Identify which cell holds the provided text, then report its [x, y] central coordinate. 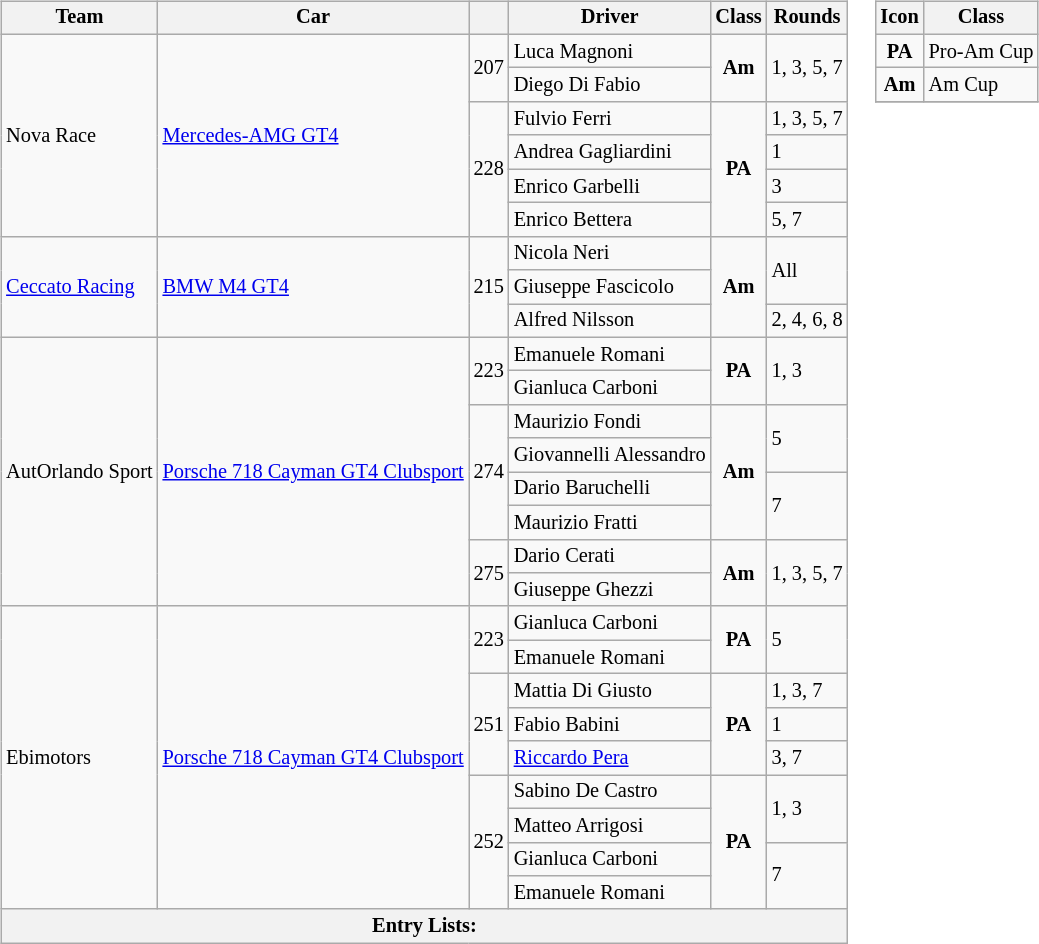
Nova Race [79, 135]
All [808, 270]
Giuseppe Fascicolo [610, 287]
Dario Baruchelli [610, 489]
Driver [610, 18]
Matteo Arrigosi [610, 825]
Ebimotors [79, 758]
Alfred Nilsson [610, 321]
1, 3, 7 [808, 691]
Maurizio Fratti [610, 522]
Fabio Babini [610, 724]
Riccardo Pera [610, 758]
Enrico Garbelli [610, 186]
215 [489, 286]
Pro-Am Cup [981, 51]
Entry Lists: [424, 926]
Team [79, 18]
274 [489, 472]
Car [314, 18]
252 [489, 842]
228 [489, 170]
207 [489, 68]
Fulvio Ferri [610, 119]
2, 4, 6, 8 [808, 321]
Rounds [808, 18]
Andrea Gagliardini [610, 152]
3, 7 [808, 758]
Nicola Neri [610, 253]
275 [489, 572]
3 [808, 186]
Giovannelli Alessandro [610, 455]
Luca Magnoni [610, 51]
Giuseppe Ghezzi [610, 590]
BMW M4 GT4 [314, 286]
5, 7 [808, 220]
Maurizio Fondi [610, 422]
251 [489, 724]
Diego Di Fabio [610, 85]
Sabino De Castro [610, 792]
AutOrlando Sport [79, 472]
Icon [900, 18]
Am Cup [981, 85]
Ceccato Racing [79, 286]
Mercedes-AMG GT4 [314, 135]
Mattia Di Giusto [610, 691]
Dario Cerati [610, 556]
Enrico Bettera [610, 220]
